Return [X, Y] of the center of cell containing provided text 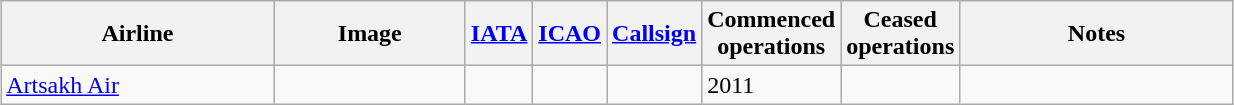
2011 [772, 85]
IATA [499, 34]
Image [370, 34]
Ceasedoperations [900, 34]
ICAO [570, 34]
Commencedoperations [772, 34]
Airline [138, 34]
Notes [1097, 34]
Artsakh Air [138, 85]
Callsign [654, 34]
